Search for the cell housing the specified text and yield its (x, y) center coordinate. 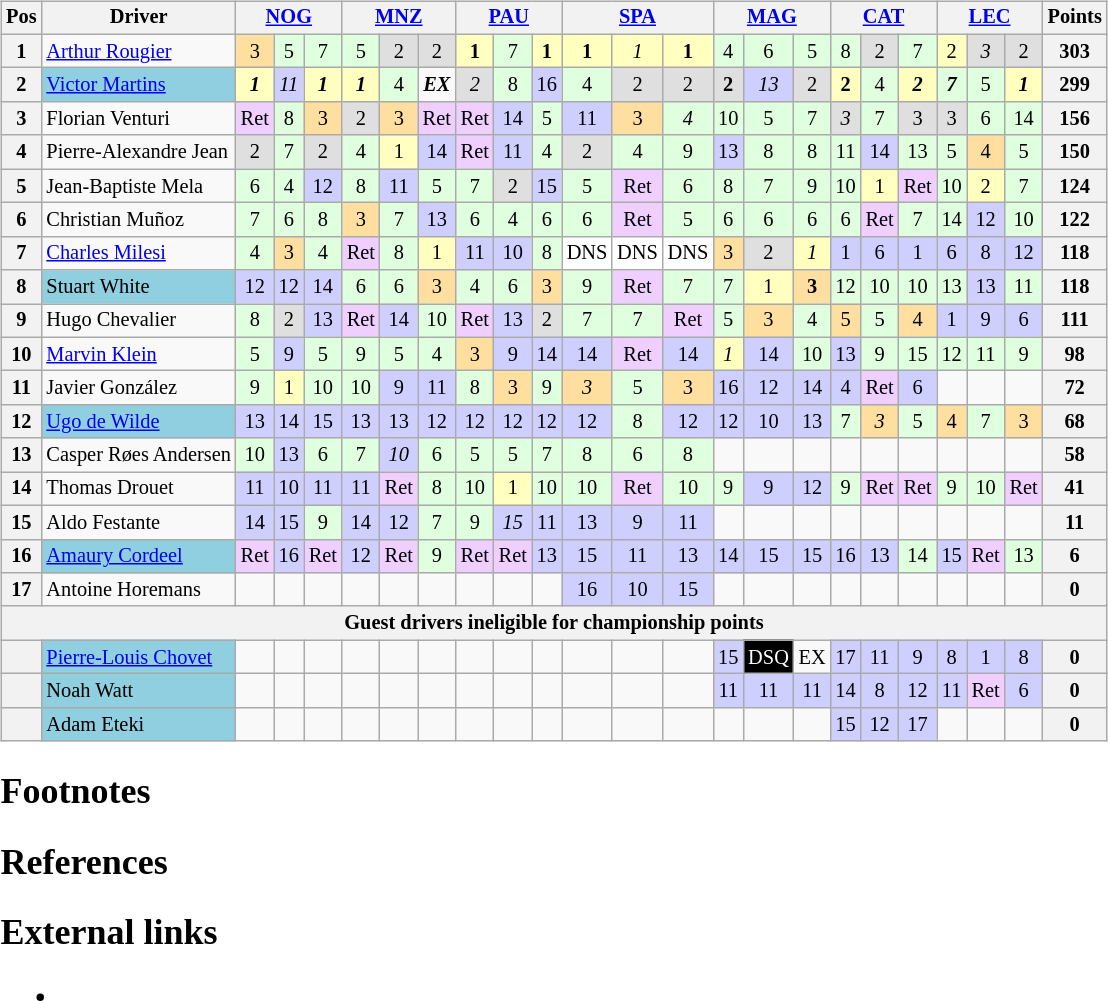
Antoine Horemans (138, 590)
Christian Muñoz (138, 220)
58 (1075, 455)
LEC (990, 18)
CAT (884, 18)
72 (1075, 388)
Hugo Chevalier (138, 321)
Ugo de Wilde (138, 422)
NOG (289, 18)
41 (1075, 489)
Pierre-Louis Chovet (138, 657)
DSQ (768, 657)
Adam Eteki (138, 724)
PAU (509, 18)
MAG (772, 18)
Charles Milesi (138, 253)
Victor Martins (138, 85)
Pos (21, 18)
Marvin Klein (138, 354)
303 (1075, 51)
Driver (138, 18)
156 (1075, 119)
Thomas Drouet (138, 489)
Stuart White (138, 287)
111 (1075, 321)
Pierre-Alexandre Jean (138, 152)
Aldo Festante (138, 522)
Javier González (138, 388)
150 (1075, 152)
Amaury Cordeel (138, 556)
Guest drivers ineligible for championship points (554, 623)
122 (1075, 220)
299 (1075, 85)
Jean-Baptiste Mela (138, 186)
Noah Watt (138, 691)
124 (1075, 186)
68 (1075, 422)
98 (1075, 354)
SPA (638, 18)
MNZ (399, 18)
Casper Røes Andersen (138, 455)
Florian Venturi (138, 119)
Points (1075, 18)
Arthur Rougier (138, 51)
